Locate the cell with the specified text and output its (x, y) center coordinate. 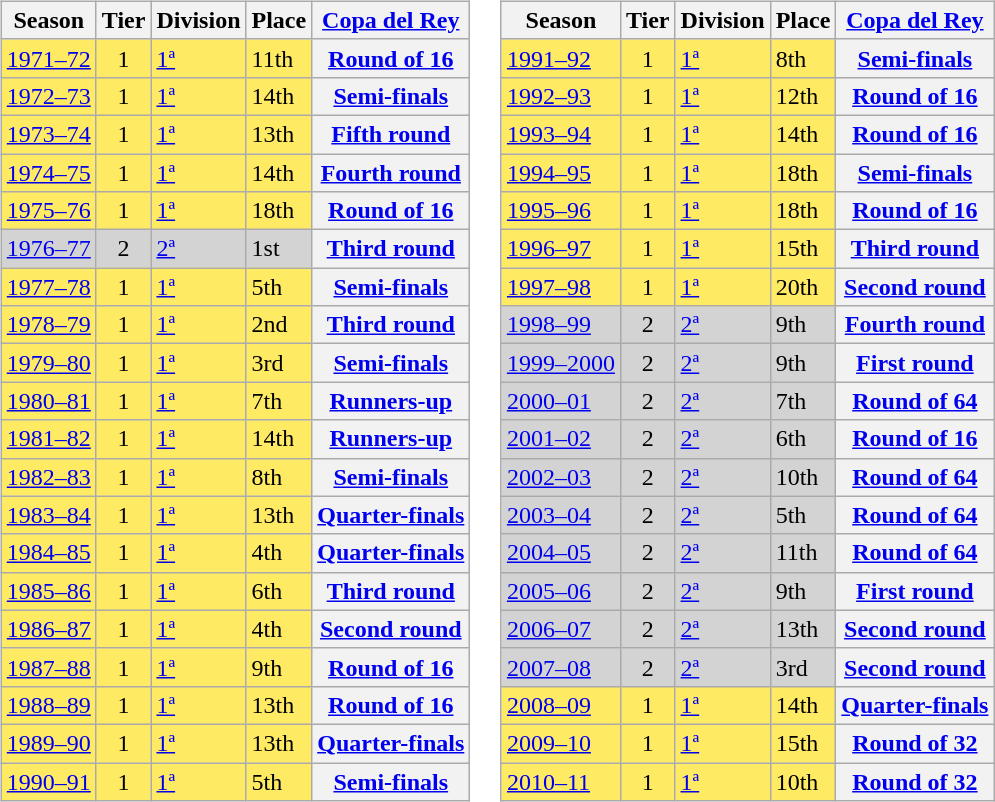
2002–03 (560, 477)
1973–74 (48, 134)
2000–01 (560, 401)
1998–99 (560, 325)
2004–05 (560, 553)
1991–92 (560, 58)
1988–89 (48, 705)
1982–83 (48, 477)
Fifth round (391, 134)
1999–2000 (560, 363)
1983–84 (48, 515)
2nd (279, 325)
1975–76 (48, 211)
12th (803, 96)
2003–04 (560, 515)
1992–93 (560, 96)
1993–94 (560, 134)
2007–08 (560, 667)
2008–09 (560, 705)
2009–10 (560, 743)
1995–96 (560, 211)
1986–87 (48, 629)
1989–90 (48, 743)
1997–98 (560, 287)
1990–91 (48, 781)
1st (279, 249)
1979–80 (48, 363)
1976–77 (48, 249)
2006–07 (560, 629)
2010–11 (560, 781)
1984–85 (48, 553)
1974–75 (48, 173)
1981–82 (48, 439)
1977–78 (48, 287)
1972–73 (48, 96)
1985–86 (48, 591)
2005–06 (560, 591)
1980–81 (48, 401)
1971–72 (48, 58)
1987–88 (48, 667)
20th (803, 287)
1994–95 (560, 173)
2001–02 (560, 439)
1978–79 (48, 325)
1996–97 (560, 249)
